For the text-containing cell, return its midpoint in (X, Y) coordinate format. 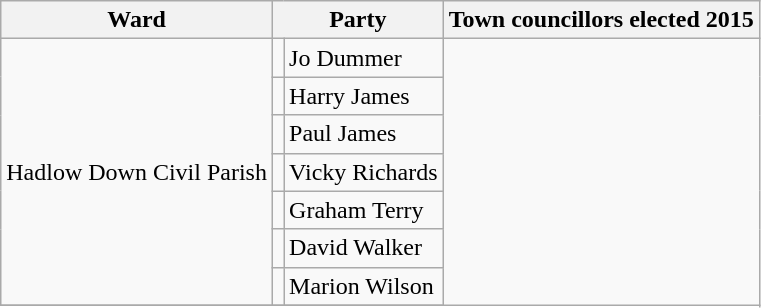
Ward (137, 20)
Marion Wilson (364, 286)
Hadlow Down Civil Parish (137, 172)
Town councillors elected 2015 (601, 20)
Harry James (364, 96)
David Walker (364, 248)
Paul James (364, 134)
Graham Terry (364, 210)
Vicky Richards (364, 172)
Party (358, 20)
Jo Dummer (364, 58)
